Return the (x, y) coordinate for the center point of the cell that contains the specified text.  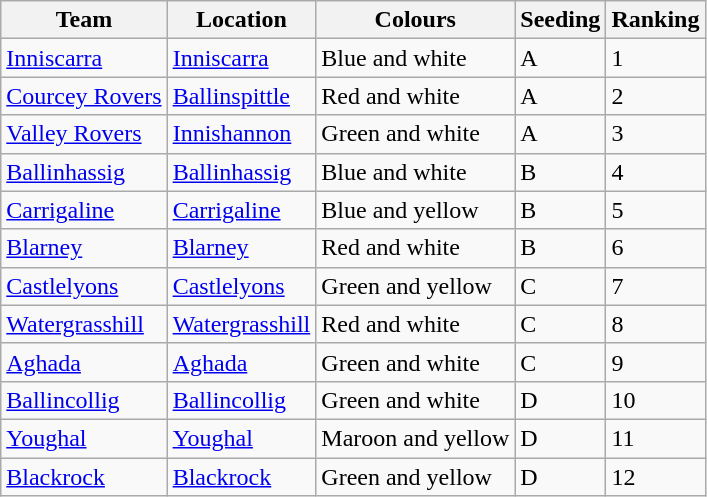
Ranking (656, 20)
4 (656, 172)
Ballinspittle (242, 96)
6 (656, 248)
5 (656, 210)
10 (656, 400)
9 (656, 362)
Seeding (560, 20)
2 (656, 96)
7 (656, 286)
Location (242, 20)
Team (84, 20)
Valley Rovers (84, 134)
12 (656, 477)
Blue and yellow (416, 210)
11 (656, 438)
8 (656, 324)
3 (656, 134)
Innishannon (242, 134)
1 (656, 58)
Maroon and yellow (416, 438)
Colours (416, 20)
Courcey Rovers (84, 96)
